Pinpoint the cell where the given text exists, returning its [x, y] midpoint coordinate. 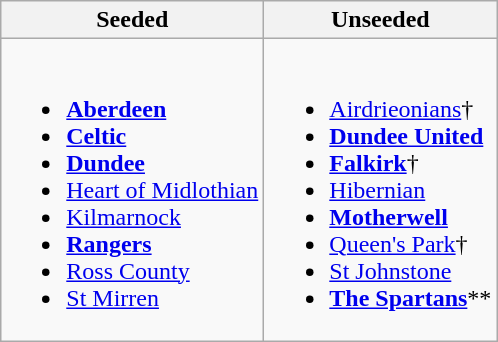
AberdeenCelticDundeeHeart of MidlothianKilmarnockRangersRoss CountySt Mirren [132, 190]
Unseeded [380, 20]
Seeded [132, 20]
Airdrieonians†Dundee UnitedFalkirk†HibernianMotherwellQueen's Park†St JohnstoneThe Spartans** [380, 190]
